From the cell containing the given text, extract its center point as (x, y) coordinate. 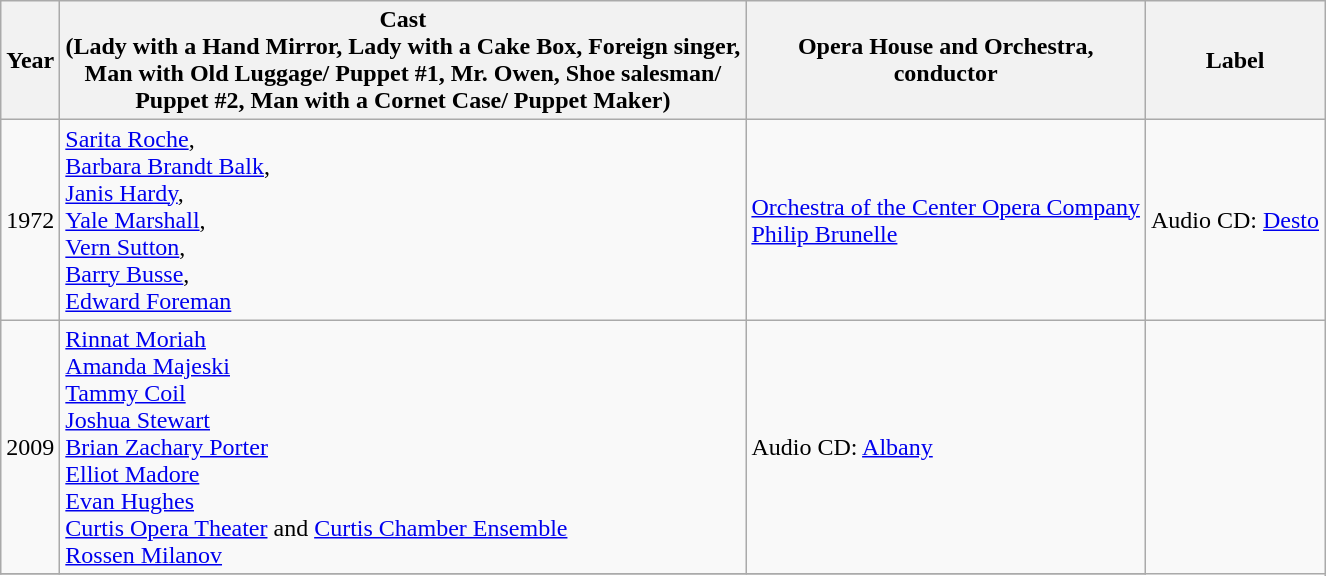
Sarita Roche,Barbara Brandt Balk,Janis Hardy,Yale Marshall,Vern Sutton,Barry Busse,Edward Foreman (403, 220)
Year (30, 60)
Opera House and Orchestra,conductor (946, 60)
Label (1234, 60)
2009 (30, 447)
Orchestra of the Center Opera CompanyPhilip Brunelle (946, 220)
Audio CD: Albany (946, 447)
Audio CD: Desto (1234, 220)
1972 (30, 220)
